For the text-containing cell, return its midpoint in (x, y) coordinate format. 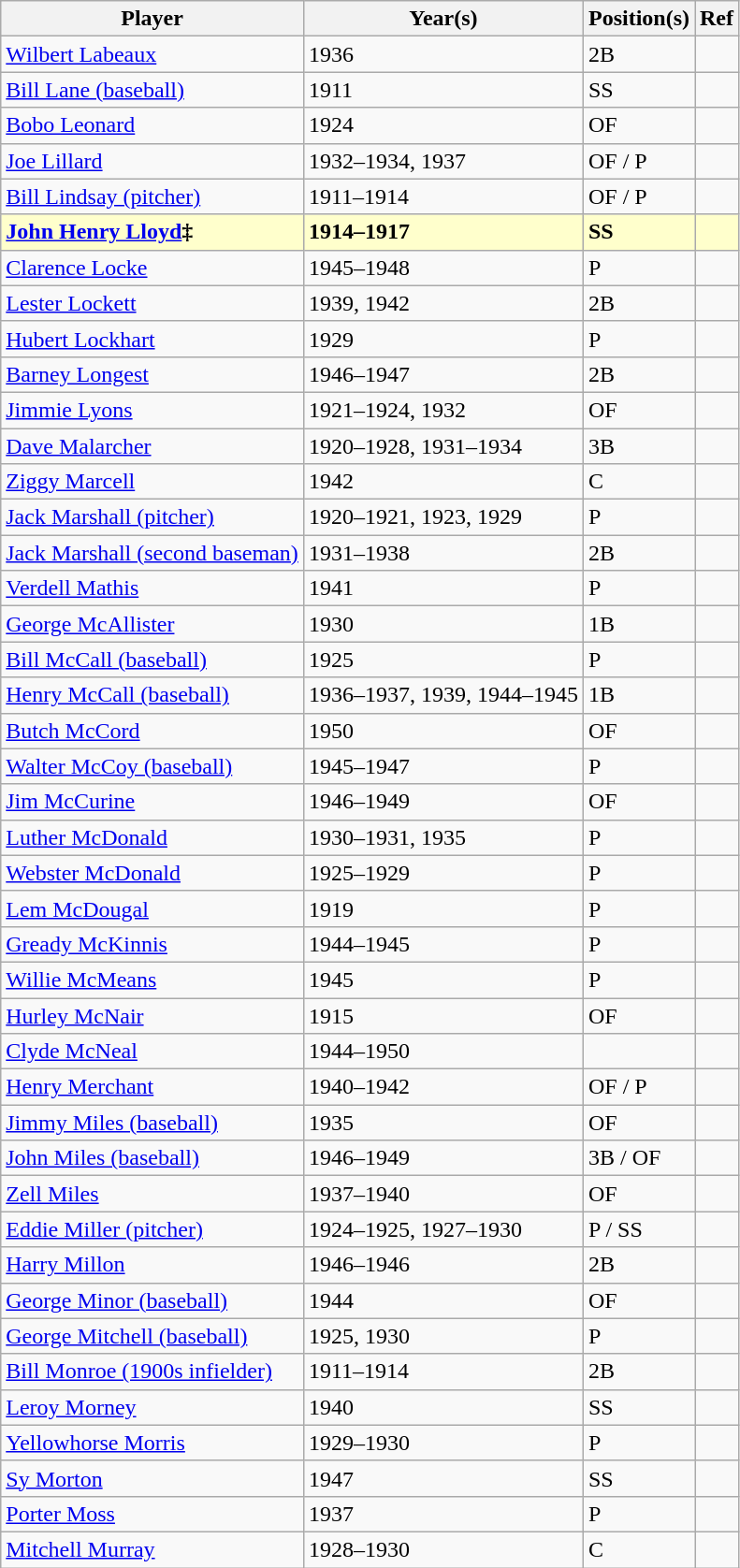
Harry Millon (152, 1265)
1947 (443, 1478)
1925, 1930 (443, 1336)
Lem McDougal (152, 908)
Mitchell Murray (152, 1549)
1950 (443, 731)
1944–1945 (443, 944)
1924 (443, 125)
Hurley McNair (152, 1015)
1924–1925, 1927–1930 (443, 1229)
Luther McDonald (152, 837)
1915 (443, 1015)
P / SS (638, 1229)
Bill McCall (baseball) (152, 660)
Player (152, 19)
Ref (717, 19)
Clyde McNeal (152, 1052)
1919 (443, 908)
Eddie Miller (pitcher) (152, 1229)
1946–1947 (443, 374)
Butch McCord (152, 731)
1914–1917 (443, 232)
Zell Miles (152, 1194)
Joe Lillard (152, 161)
1929–1930 (443, 1443)
Henry McCall (baseball) (152, 695)
Year(s) (443, 19)
Yellowhorse Morris (152, 1443)
1911 (443, 90)
Leroy Morney (152, 1407)
1928–1930 (443, 1549)
Bill Monroe (1900s infielder) (152, 1372)
3B / OF (638, 1158)
Henry Merchant (152, 1087)
1940 (443, 1407)
Verdell Mathis (152, 588)
Barney Longest (152, 374)
3B (638, 446)
1936–1937, 1939, 1944–1945 (443, 695)
1940–1942 (443, 1087)
1945–1947 (443, 766)
Walter McCoy (baseball) (152, 766)
1930–1931, 1935 (443, 837)
George McAllister (152, 624)
Position(s) (638, 19)
Hubert Lockhart (152, 339)
John Henry Lloyd‡ (152, 232)
John Miles (baseball) (152, 1158)
Jack Marshall (second baseman) (152, 553)
Bill Lindsay (pitcher) (152, 196)
1929 (443, 339)
Jim McCurine (152, 802)
1937 (443, 1514)
1932–1934, 1937 (443, 161)
Dave Malarcher (152, 446)
1925 (443, 660)
Porter Moss (152, 1514)
Webster McDonald (152, 873)
1944 (443, 1300)
1930 (443, 624)
1936 (443, 54)
1942 (443, 482)
Gready McKinnis (152, 944)
Jimmy Miles (baseball) (152, 1123)
Bill Lane (baseball) (152, 90)
1944–1950 (443, 1052)
1945–1948 (443, 268)
Ziggy Marcell (152, 482)
Clarence Locke (152, 268)
1945 (443, 980)
Sy Morton (152, 1478)
1920–1928, 1931–1934 (443, 446)
1920–1921, 1923, 1929 (443, 517)
1935 (443, 1123)
1946–1946 (443, 1265)
Jack Marshall (pitcher) (152, 517)
George Mitchell (baseball) (152, 1336)
1921–1924, 1932 (443, 410)
Lester Lockett (152, 303)
Jimmie Lyons (152, 410)
Willie McMeans (152, 980)
Wilbert Labeaux (152, 54)
1941 (443, 588)
1937–1940 (443, 1194)
Bobo Leonard (152, 125)
George Minor (baseball) (152, 1300)
1931–1938 (443, 553)
1939, 1942 (443, 303)
1925–1929 (443, 873)
